Pinpoint the cell where the given text exists, returning its (x, y) midpoint coordinate. 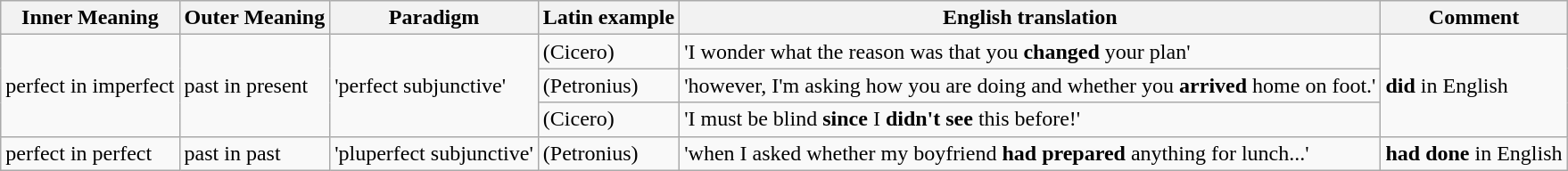
past in present (255, 85)
'however, I'm asking how you are doing and whether you arrived home on foot.' (1030, 85)
'I must be blind since I didn't see this before!' (1030, 119)
'when I asked whether my boyfriend had prepared anything for lunch...' (1030, 153)
'I wonder what the reason was that you changed your plan' (1030, 52)
English translation (1030, 18)
did in English (1473, 85)
had done in English (1473, 153)
Latin example (608, 18)
Paradigm (434, 18)
'perfect subjunctive' (434, 85)
perfect in imperfect (90, 85)
Comment (1473, 18)
past in past (255, 153)
Inner Meaning (90, 18)
'pluperfect subjunctive' (434, 153)
perfect in perfect (90, 153)
Outer Meaning (255, 18)
